Find where the given text appears and provide that cell's center as [X, Y] coordinate. 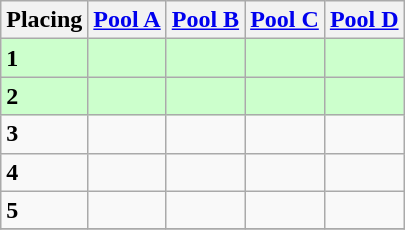
Pool C [285, 20]
Pool D [364, 20]
3 [44, 134]
1 [44, 58]
5 [44, 210]
Pool B [205, 20]
Placing [44, 20]
2 [44, 96]
Pool A [127, 20]
4 [44, 172]
